Search for the cell housing the specified text and yield its [x, y] center coordinate. 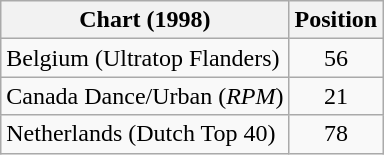
78 [336, 134]
Position [336, 20]
Netherlands (Dutch Top 40) [145, 134]
Chart (1998) [145, 20]
Canada Dance/Urban (RPM) [145, 96]
Belgium (Ultratop Flanders) [145, 58]
21 [336, 96]
56 [336, 58]
